From the cell containing the given text, extract its center point as [X, Y] coordinate. 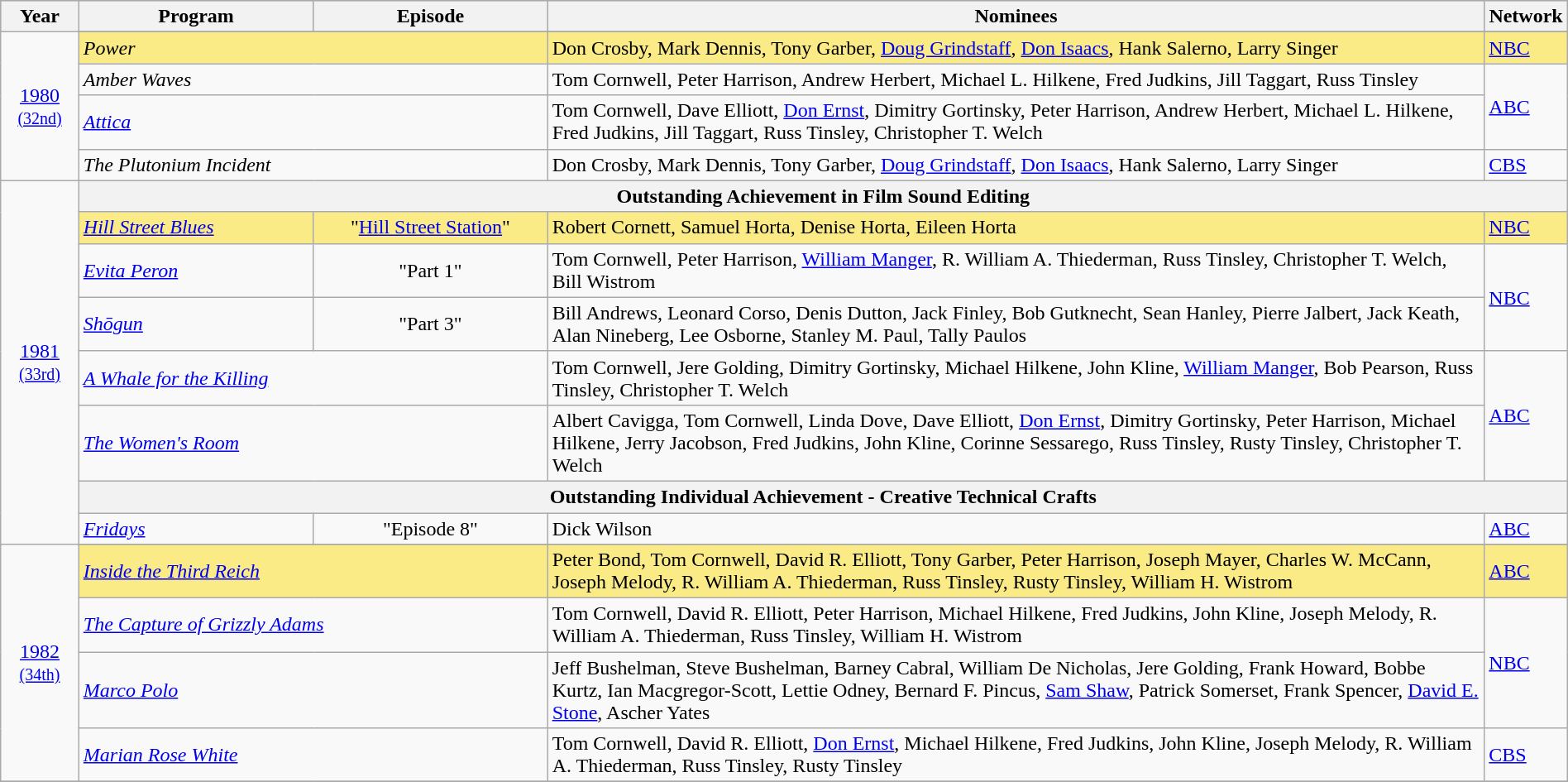
The Capture of Grizzly Adams [313, 626]
Tom Cornwell, Peter Harrison, Andrew Herbert, Michael L. Hilkene, Fred Judkins, Jill Taggart, Russ Tinsley [1016, 79]
Inside the Third Reich [313, 571]
"Part 1" [430, 270]
"Episode 8" [430, 529]
Outstanding Achievement in Film Sound Editing [823, 196]
Hill Street Blues [195, 228]
Attica [313, 122]
Episode [430, 17]
The Plutonium Incident [313, 165]
1981(33rd) [40, 362]
Marian Rose White [313, 755]
1980(32nd) [40, 106]
Marco Polo [313, 690]
Year [40, 17]
Dick Wilson [1016, 529]
Outstanding Individual Achievement - Creative Technical Crafts [823, 497]
Tom Cornwell, Jere Golding, Dimitry Gortinsky, Michael Hilkene, John Kline, William Manger, Bob Pearson, Russ Tinsley, Christopher T. Welch [1016, 377]
Network [1526, 17]
Fridays [195, 529]
Nominees [1016, 17]
The Women's Room [313, 443]
Power [313, 48]
Amber Waves [313, 79]
1982(34th) [40, 664]
"Hill Street Station" [430, 228]
Robert Cornett, Samuel Horta, Denise Horta, Eileen Horta [1016, 228]
A Whale for the Killing [313, 377]
Shōgun [195, 324]
Evita Peron [195, 270]
"Part 3" [430, 324]
Program [195, 17]
Tom Cornwell, Peter Harrison, William Manger, R. William A. Thiederman, Russ Tinsley, Christopher T. Welch, Bill Wistrom [1016, 270]
